Extract the [x, y] coordinate from the center of the cell holding the provided text.  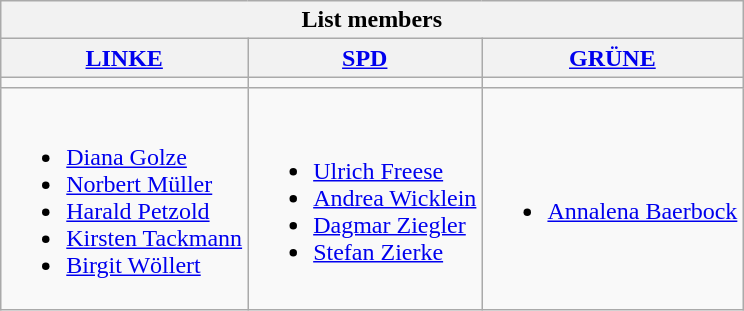
Ulrich FreeseAndrea WickleinDagmar ZieglerStefan Zierke [365, 198]
Diana GolzeNorbert MüllerHarald PetzoldKirsten TackmannBirgit Wöllert [124, 198]
List members [372, 20]
SPD [365, 58]
GRÜNE [612, 58]
LINKE [124, 58]
Annalena Baerbock [612, 198]
